Scan for the cell matching the given text and deliver its (x, y) coordinate at center. 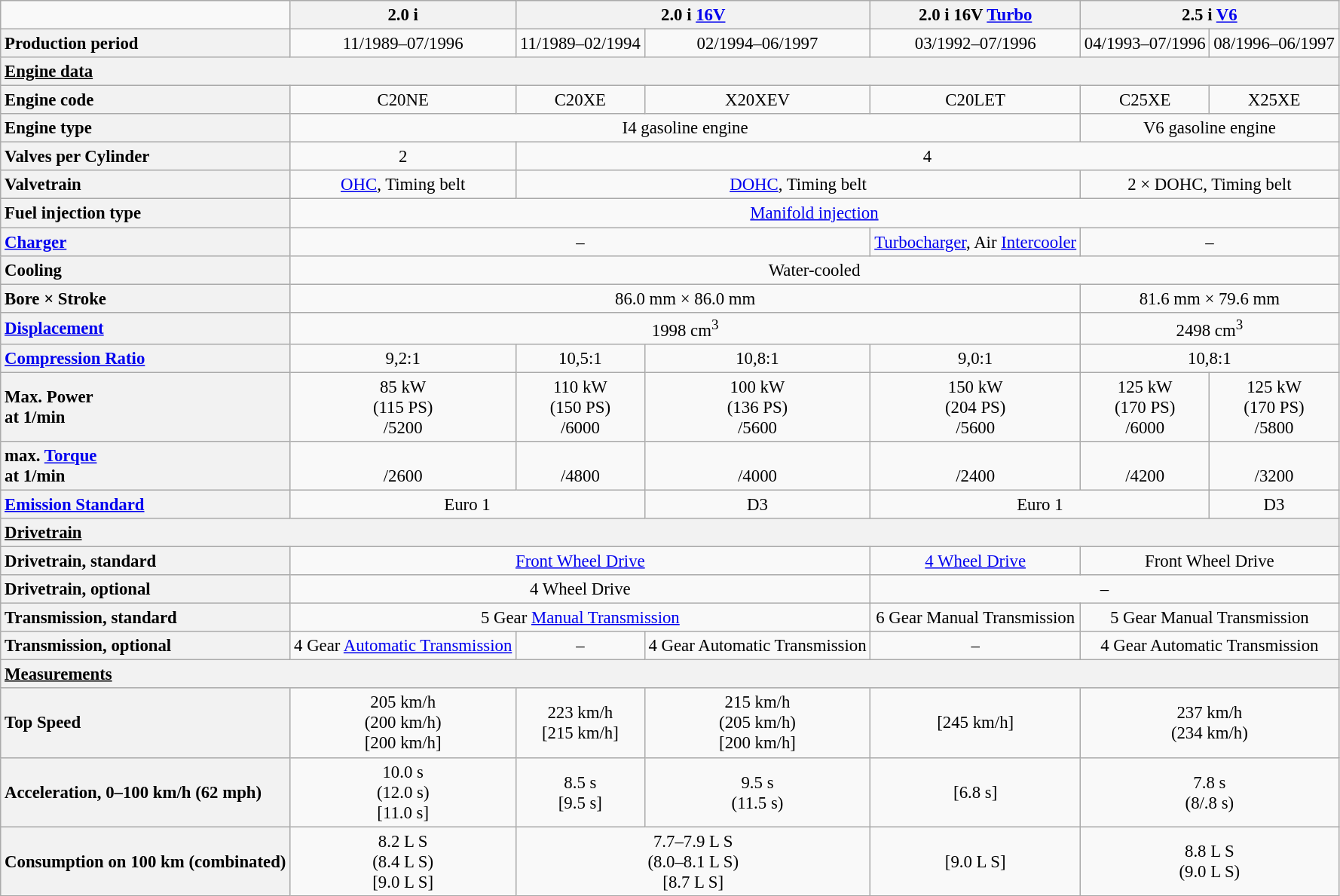
Engine data (669, 72)
Emission Standard (145, 504)
03/1992–07/1996 (975, 44)
223 km/h[215 km/h] (580, 723)
125 kW(170 PS)/5800 (1274, 407)
Engine code (145, 100)
X25XE (1274, 100)
[9.0 L S] (975, 861)
7.7–7.9 L S(8.0–8.1 L S)[8.7 L S] (693, 861)
205 km/h(200 km/h)[200 km/h] (403, 723)
150 kW(204 PS)/5600 (975, 407)
8.8 L S(9.0 L S) (1209, 861)
2.0 i (403, 15)
Transmission, optional (145, 646)
237 km/h(234 km/h) (1209, 723)
9.5 s(11.5 s) (757, 792)
Displacement (145, 328)
/2600 (403, 466)
C20LET (975, 100)
Manifold injection (814, 213)
Consumption on 100 km (combinated) (145, 861)
10,5:1 (580, 359)
[245 km/h] (975, 723)
2 (403, 157)
Turbocharger, Air Intercooler (975, 242)
2498 cm3 (1209, 328)
8.5 s[9.5 s] (580, 792)
Production period (145, 44)
85 kW(115 PS)/5200 (403, 407)
Max. Powerat 1/min (145, 407)
/3200 (1274, 466)
Acceleration, 0–100 km/h (62 mph) (145, 792)
Fuel injection type (145, 213)
08/1996–06/1997 (1274, 44)
2.0 i 16V (693, 15)
7.8 s(8/.8 s) (1209, 792)
/4800 (580, 466)
[6.8 s] (975, 792)
2.5 i V6 (1209, 15)
110 kW(150 PS)/6000 (580, 407)
11/1989–02/1994 (580, 44)
Valvetrain (145, 185)
Charger (145, 242)
/4000 (757, 466)
215 km/h(205 km/h)[200 km/h] (757, 723)
Compression Ratio (145, 359)
max. Torqueat 1/min (145, 466)
C25XE (1144, 100)
C20NE (403, 100)
Drivetrain, optional (145, 589)
02/1994–06/1997 (757, 44)
2 × DOHC, Timing belt (1209, 185)
4 (928, 157)
8.2 L S(8.4 L S)[9.0 L S] (403, 861)
Drivetrain (669, 533)
Drivetrain, standard (145, 561)
Water-cooled (814, 270)
Cooling (145, 270)
Bore × Stroke (145, 298)
Measurements (669, 674)
V6 gasoline engine (1209, 128)
2.0 i 16V Turbo (975, 15)
Valves per Cylinder (145, 157)
OHC, Timing belt (403, 185)
10.0 s(12.0 s)[11.0 s] (403, 792)
X20XEV (757, 100)
Transmission, standard (145, 618)
9,2:1 (403, 359)
/2400 (975, 466)
/4200 (1144, 466)
100 kW(136 PS)/5600 (757, 407)
9,0:1 (975, 359)
DOHC, Timing belt (799, 185)
Top Speed (145, 723)
Engine type (145, 128)
81.6 mm × 79.6 mm (1209, 298)
C20XE (580, 100)
86.0 mm × 86.0 mm (686, 298)
1998 cm3 (686, 328)
6 Gear Manual Transmission (975, 618)
11/1989–07/1996 (403, 44)
125 kW(170 PS)/6000 (1144, 407)
I4 gasoline engine (686, 128)
04/1993–07/1996 (1144, 44)
